Locate the cell with the specified text and output its (x, y) center coordinate. 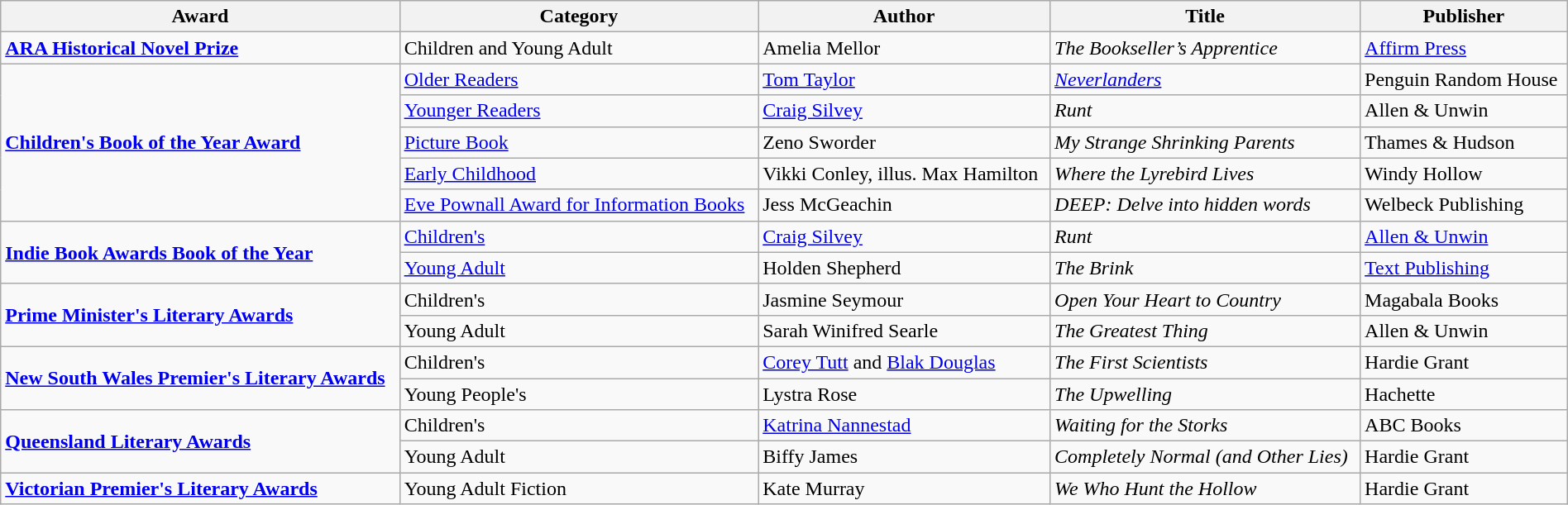
Younger Readers (579, 111)
My Strange Shrinking Parents (1206, 142)
The Greatest Thing (1206, 331)
Vikki Conley, illus. Max Hamilton (905, 174)
Open Your Heart to Country (1206, 299)
Older Readers (579, 79)
Picture Book (579, 142)
Thames & Hudson (1464, 142)
The Bookseller’s Apprentice (1206, 48)
Children's Book of the Year Award (200, 142)
Katrina Nannestad (905, 426)
Young People's (579, 394)
Welbeck Publishing (1464, 205)
The Brink (1206, 268)
Waiting for the Storks (1206, 426)
Magabala Books (1464, 299)
Completely Normal (and Other Lies) (1206, 457)
Tom Taylor (905, 79)
Young Adult Fiction (579, 488)
Title (1206, 17)
Biffy James (905, 457)
Holden Shepherd (905, 268)
Indie Book Awards Book of the Year (200, 252)
Jess McGeachin (905, 205)
Zeno Sworder (905, 142)
Children and Young Adult (579, 48)
Victorian Premier's Literary Awards (200, 488)
Kate Murray (905, 488)
Jasmine Seymour (905, 299)
Amelia Mellor (905, 48)
Category (579, 17)
Lystra Rose (905, 394)
Queensland Literary Awards (200, 441)
Publisher (1464, 17)
Award (200, 17)
Where the Lyrebird Lives (1206, 174)
Hachette (1464, 394)
Early Childhood (579, 174)
ABC Books (1464, 426)
Prime Minister's Literary Awards (200, 315)
Author (905, 17)
Penguin Random House (1464, 79)
We Who Hunt the Hollow (1206, 488)
ARA Historical Novel Prize (200, 48)
Sarah Winifred Searle (905, 331)
Affirm Press (1464, 48)
Corey Tutt and Blak Douglas (905, 362)
Windy Hollow (1464, 174)
The First Scientists (1206, 362)
New South Wales Premier's Literary Awards (200, 378)
The Upwelling (1206, 394)
Neverlanders (1206, 79)
Text Publishing (1464, 268)
Eve Pownall Award for Information Books (579, 205)
DEEP: Delve into hidden words (1206, 205)
